Output the [X, Y] coordinate of the center of the cell containing the given text.  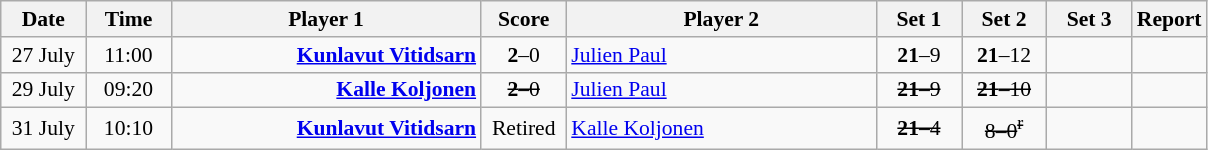
Set 3 [1090, 19]
31 July [44, 128]
Set 2 [1004, 19]
27 July [44, 55]
21–10 [1004, 90]
Score [524, 19]
10:10 [128, 128]
Report [1170, 19]
21–12 [1004, 55]
09:20 [128, 90]
29 July [44, 90]
Time [128, 19]
Retired [524, 128]
Player 1 [326, 19]
Set 1 [918, 19]
11:00 [128, 55]
8–0r [1004, 128]
Player 2 [721, 19]
21–4 [918, 128]
Date [44, 19]
